Search for the cell housing the specified text and yield its [X, Y] center coordinate. 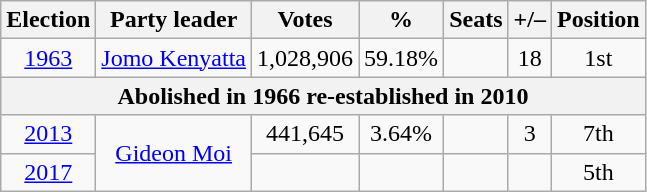
5th [598, 172]
% [402, 20]
Seats [476, 20]
Election [48, 20]
+/– [530, 20]
3 [530, 134]
1963 [48, 58]
Position [598, 20]
Gideon Moi [174, 153]
Votes [306, 20]
3.64% [402, 134]
1st [598, 58]
2013 [48, 134]
Jomo Kenyatta [174, 58]
1,028,906 [306, 58]
441,645 [306, 134]
59.18% [402, 58]
18 [530, 58]
7th [598, 134]
Party leader [174, 20]
Abolished in 1966 re-established in 2010 [323, 96]
2017 [48, 172]
